Provide the [X, Y] coordinate of the cell's center where the given text is located.  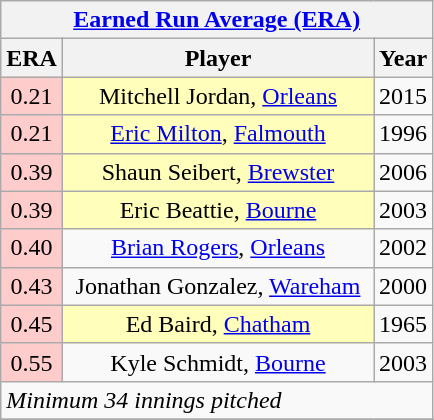
Minimum 34 innings pitched [217, 400]
Mitchell Jordan, Orleans [218, 96]
0.45 [32, 324]
Eric Milton, Falmouth [218, 134]
Jonathan Gonzalez, Wareham [218, 286]
Ed Baird, Chatham [218, 324]
Shaun Seibert, Brewster [218, 172]
Earned Run Average (ERA) [217, 20]
Kyle Schmidt, Bourne [218, 362]
0.43 [32, 286]
Year [404, 58]
Brian Rogers, Orleans [218, 248]
1965 [404, 324]
0.55 [32, 362]
2006 [404, 172]
0.40 [32, 248]
2015 [404, 96]
Player [218, 58]
1996 [404, 134]
ERA [32, 58]
2000 [404, 286]
2002 [404, 248]
Eric Beattie, Bourne [218, 210]
